Locate the cell with the specified text and output its [X, Y] center coordinate. 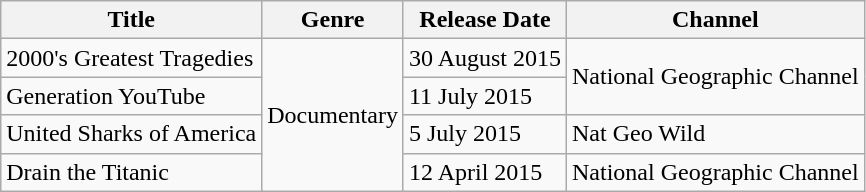
Nat Geo Wild [716, 134]
Documentary [333, 115]
11 July 2015 [484, 96]
Genre [333, 20]
Drain the Titanic [132, 172]
United Sharks of America [132, 134]
Channel [716, 20]
5 July 2015 [484, 134]
30 August 2015 [484, 58]
Release Date [484, 20]
12 April 2015 [484, 172]
Generation YouTube [132, 96]
Title [132, 20]
2000's Greatest Tragedies [132, 58]
